From the cell containing the given text, extract its center point as (X, Y) coordinate. 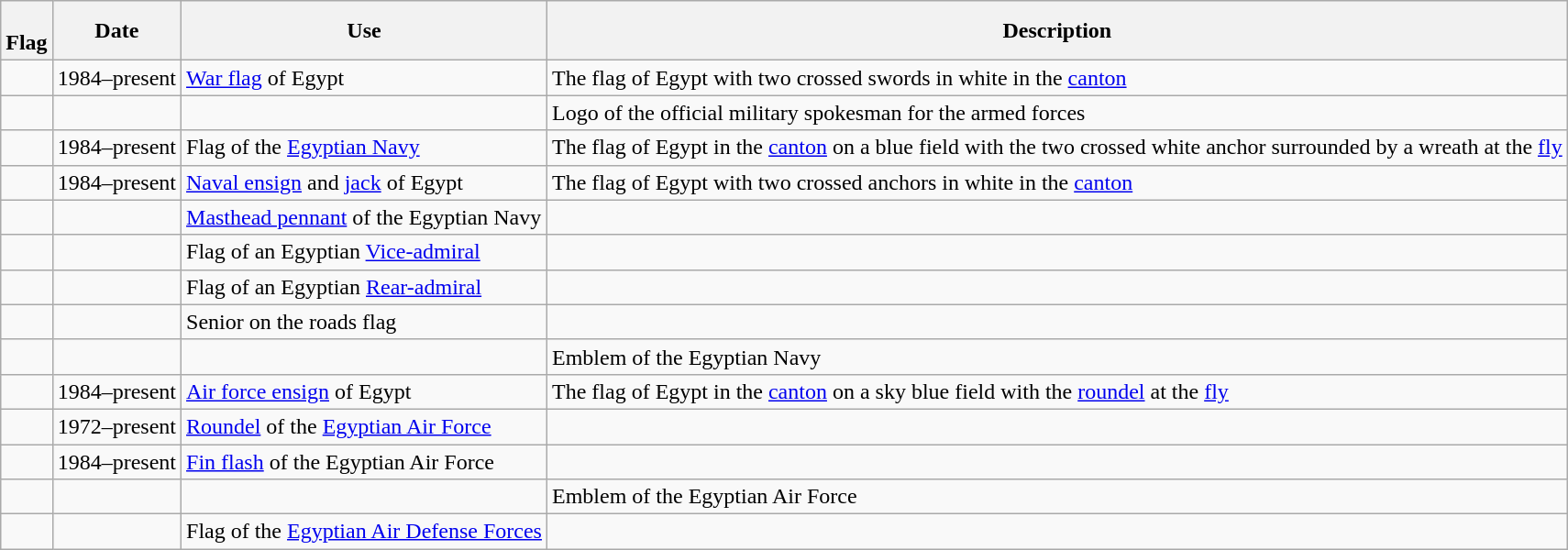
War flag of Egypt (365, 78)
Emblem of the Egyptian Navy (1056, 357)
Fin flash of the Egyptian Air Force (365, 461)
Description (1056, 31)
The flag of Egypt with two crossed anchors in white in the canton (1056, 182)
Flag (27, 31)
Logo of the official military spokesman for the armed forces (1056, 113)
Senior on the roads flag (365, 322)
Flag of the Egyptian Air Defense Forces (365, 532)
Naval ensign and jack of Egypt (365, 182)
The flag of Egypt in the canton on a sky blue field with the roundel at the fly (1056, 391)
Roundel of the Egyptian Air Force (365, 426)
Masthead pennant of the Egyptian Navy (365, 217)
Use (365, 31)
Date (116, 31)
Flag of an Egyptian Vice-admiral (365, 252)
Air force ensign of Egypt (365, 391)
The flag of Egypt in the canton on a blue field with the two crossed white anchor surrounded by a wreath at the fly (1056, 148)
1972–present (116, 426)
Flag of an Egyptian Rear-admiral (365, 287)
The flag of Egypt with two crossed swords in white in the canton (1056, 78)
Emblem of the Egyptian Air Force (1056, 497)
Flag of the Egyptian Navy (365, 148)
